Detect which cell encompasses the target text, then output its (x, y) center coordinate. 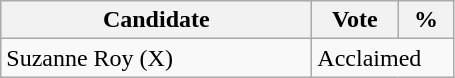
Vote (355, 20)
Acclaimed (383, 58)
% (426, 20)
Suzanne Roy (X) (156, 58)
Candidate (156, 20)
